Return [x, y] of the center of cell containing provided text 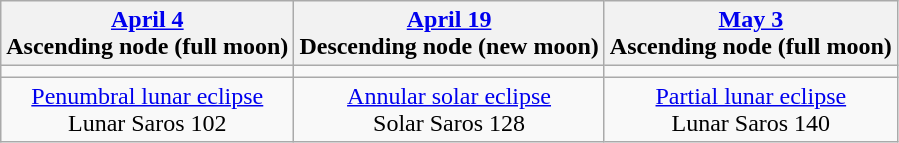
April 4Ascending node (full moon) [148, 34]
Penumbral lunar eclipseLunar Saros 102 [148, 110]
May 3Ascending node (full moon) [750, 34]
Partial lunar eclipseLunar Saros 140 [750, 110]
Annular solar eclipseSolar Saros 128 [449, 110]
April 19Descending node (new moon) [449, 34]
